Provide the [x, y] coordinate of the cell's center where the given text is located.  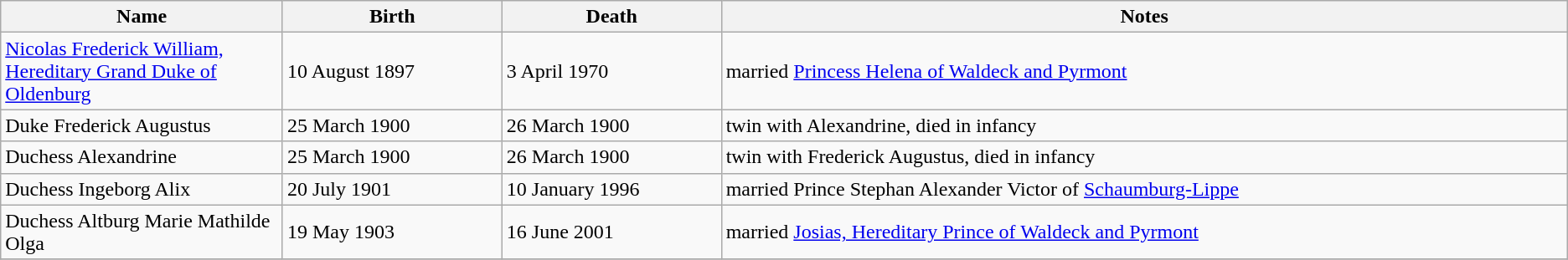
twin with Alexandrine, died in infancy [1144, 125]
married Prince Stephan Alexander Victor of Schaumburg-Lippe [1144, 189]
Duchess Alexandrine [142, 157]
Duchess Ingeborg Alix [142, 189]
Name [142, 17]
Death [611, 17]
Duchess Altburg Marie Mathilde Olga [142, 232]
married Josias, Hereditary Prince of Waldeck and Pyrmont [1144, 232]
married Princess Helena of Waldeck and Pyrmont [1144, 71]
10 January 1996 [611, 189]
Nicolas Frederick William, Hereditary Grand Duke of Oldenburg [142, 71]
3 April 1970 [611, 71]
20 July 1901 [392, 189]
Notes [1144, 17]
16 June 2001 [611, 232]
19 May 1903 [392, 232]
10 August 1897 [392, 71]
twin with Frederick Augustus, died in infancy [1144, 157]
Duke Frederick Augustus [142, 125]
Birth [392, 17]
